Provide the (X, Y) coordinate of the cell's center where the given text is located.  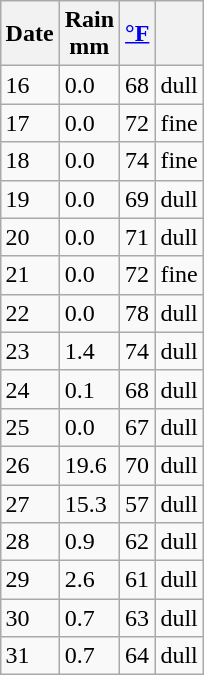
29 (30, 580)
22 (30, 313)
°F (138, 34)
1.4 (89, 351)
18 (30, 161)
20 (30, 237)
Rainmm (89, 34)
69 (138, 199)
16 (30, 85)
2.6 (89, 580)
0.1 (89, 389)
17 (30, 123)
57 (138, 503)
78 (138, 313)
25 (30, 427)
19.6 (89, 465)
28 (30, 542)
24 (30, 389)
61 (138, 580)
27 (30, 503)
0.9 (89, 542)
15.3 (89, 503)
30 (30, 618)
21 (30, 275)
63 (138, 618)
19 (30, 199)
26 (30, 465)
67 (138, 427)
31 (30, 656)
23 (30, 351)
70 (138, 465)
62 (138, 542)
64 (138, 656)
71 (138, 237)
Date (30, 34)
